Return the (x, y) coordinate for the center point of the cell that contains the specified text.  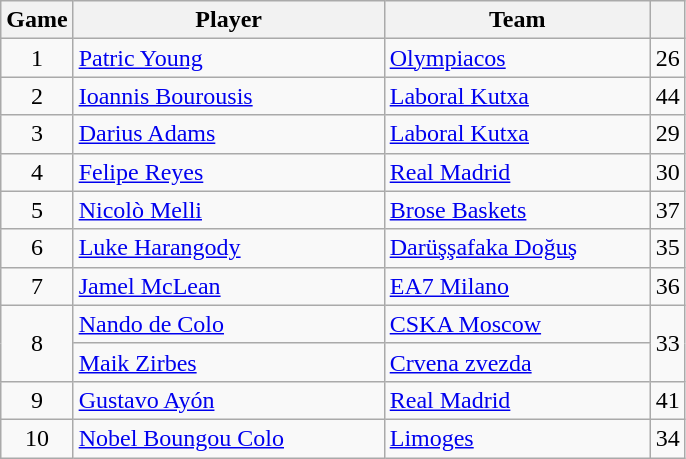
Crvena zvezda (517, 362)
Limoges (517, 438)
Nando de Colo (228, 324)
37 (668, 210)
Felipe Reyes (228, 172)
Game (37, 20)
33 (668, 343)
5 (37, 210)
Nicolò Melli (228, 210)
Darüşşafaka Doğuş (517, 248)
EA7 Milano (517, 286)
Brose Baskets (517, 210)
Olympiacos (517, 58)
Jamel McLean (228, 286)
Patric Young (228, 58)
6 (37, 248)
7 (37, 286)
Player (228, 20)
9 (37, 400)
8 (37, 343)
35 (668, 248)
Luke Harangody (228, 248)
3 (37, 134)
44 (668, 96)
2 (37, 96)
26 (668, 58)
Gustavo Ayón (228, 400)
41 (668, 400)
34 (668, 438)
10 (37, 438)
29 (668, 134)
4 (37, 172)
30 (668, 172)
Team (517, 20)
36 (668, 286)
CSKA Moscow (517, 324)
1 (37, 58)
Maik Zirbes (228, 362)
Ioannis Bourousis (228, 96)
Nobel Boungou Colo (228, 438)
Darius Adams (228, 134)
